For the text-containing cell, return its midpoint in (x, y) coordinate format. 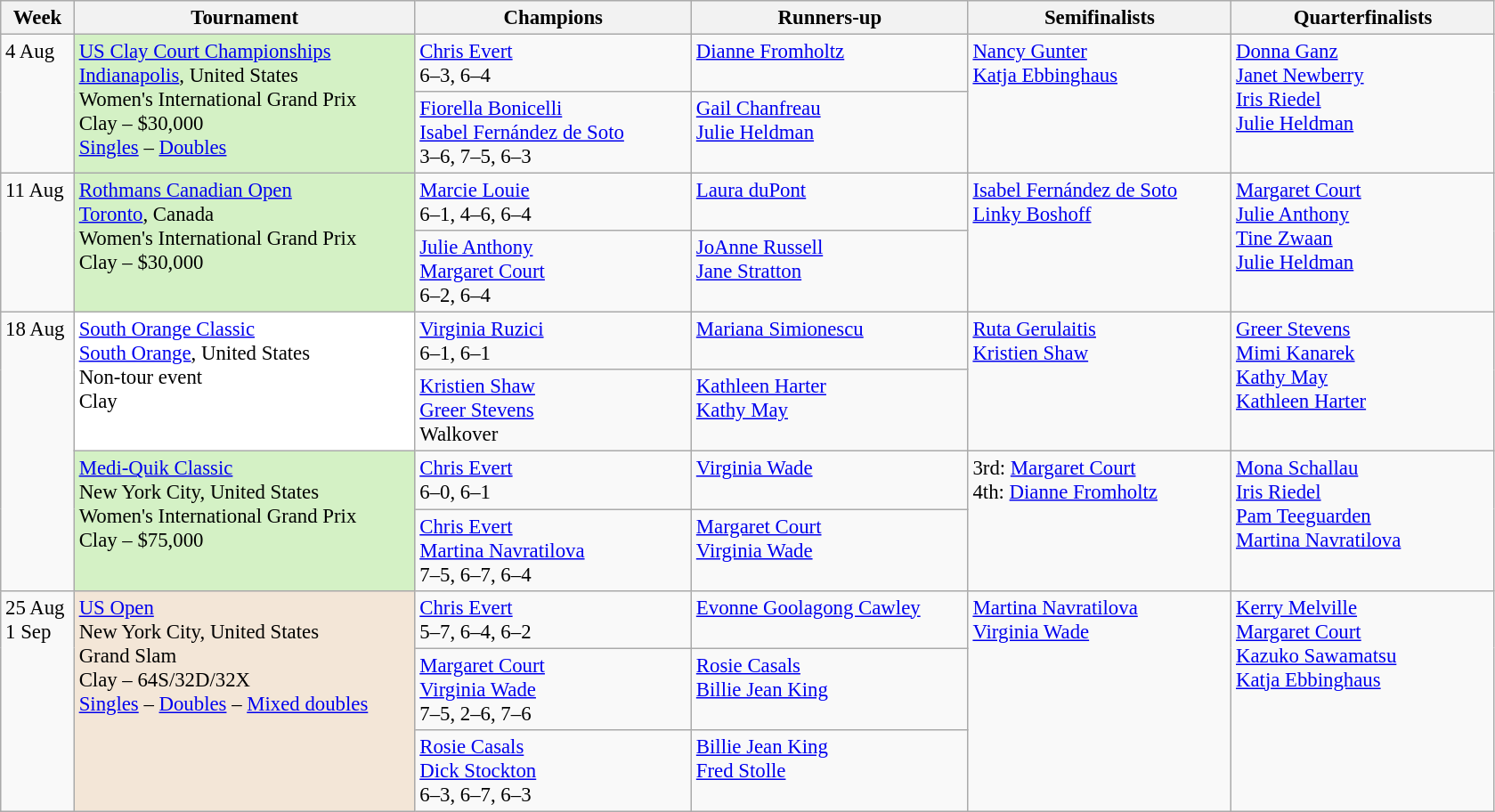
Semifinalists (1100, 18)
Isabel Fernández de Soto Linky Boshoff (1100, 243)
US Open New York City, United StatesGrand SlamClay – 64S/32D/32XSingles – Doubles – Mixed doubles (244, 701)
Quarterfinalists (1363, 18)
4 Aug (37, 104)
Margaret Court Virginia Wade (830, 550)
Rosie Casals Billie Jean King (830, 689)
Billie Jean King Fred Stolle (830, 770)
Nancy Gunter Katja Ebbinghaus (1100, 104)
Ruta Gerulaitis Kristien Shaw (1100, 382)
Rothmans Canadian Open Toronto, CanadaWomen's International Grand PrixClay – $30,000 (244, 243)
Fiorella Bonicelli Isabel Fernández de Soto3–6, 7–5, 6–3 (554, 133)
Rosie Casals Dick Stockton6–3, 6–7, 6–3 (554, 770)
Virginia Ruzici6–1, 6–1 (554, 342)
Margaret Court Virginia Wade7–5, 2–6, 7–6 (554, 689)
Marcie Louie6–1, 4–6, 6–4 (554, 203)
25 Aug 1 Sep (37, 701)
Mariana Simionescu (830, 342)
Dianne Fromholtz (830, 64)
US Clay Court Championships Indianapolis, United StatesWomen's International Grand PrixClay – $30,000 Singles – Doubles (244, 104)
18 Aug (37, 451)
Virginia Wade (830, 481)
South Orange Classic South Orange, United StatesNon-tour eventClay (244, 382)
Chris Evert5–7, 6–4, 6–2 (554, 620)
11 Aug (37, 243)
Evonne Goolagong Cawley (830, 620)
Mona Schallau Iris Riedel Pam Teeguarden Martina Navratilova (1363, 521)
Margaret Court Julie Anthony Tine Zwaan Julie Heldman (1363, 243)
Kristien Shaw Greer StevensWalkover (554, 411)
Kerry Melville Margaret Court Kazuko Sawamatsu Katja Ebbinghaus (1363, 701)
Medi-Quik Classic New York City, United StatesWomen's International Grand PrixClay – $75,000 (244, 521)
Gail Chanfreau Julie Heldman (830, 133)
Greer Stevens Mimi Kanarek Kathy May Kathleen Harter (1363, 382)
3rd: Margaret Court 4th: Dianne Fromholtz (1100, 521)
Chris Evert6–0, 6–1 (554, 481)
JoAnne Russell Jane Stratton (830, 272)
Tournament (244, 18)
Chris Evert Martina Navratilova7–5, 6–7, 6–4 (554, 550)
Martina Navratilova Virginia Wade (1100, 701)
Runners-up (830, 18)
Chris Evert6–3, 6–4 (554, 64)
Kathleen Harter Kathy May (830, 411)
Laura duPont (830, 203)
Week (37, 18)
Donna Ganz Janet Newberry Iris Riedel Julie Heldman (1363, 104)
Julie Anthony Margaret Court6–2, 6–4 (554, 272)
Champions (554, 18)
